Pinpoint the cell where the given text exists, returning its (X, Y) midpoint coordinate. 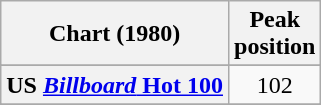
Chart (1980) (115, 34)
Peakposition (275, 34)
102 (275, 85)
US Billboard Hot 100 (115, 85)
